Find where the given text appears and provide that cell's center as [x, y] coordinate. 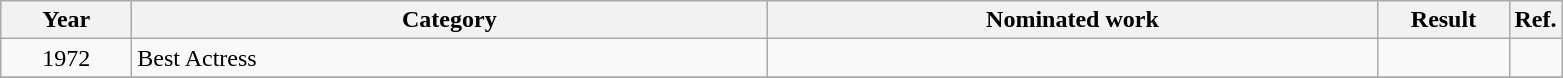
Result [1444, 20]
Year [66, 20]
Best Actress [450, 58]
Category [450, 20]
Ref. [1536, 20]
Nominated work [1072, 20]
1972 [66, 58]
